Return the [x, y] coordinate for the center point of the cell that contains the specified text.  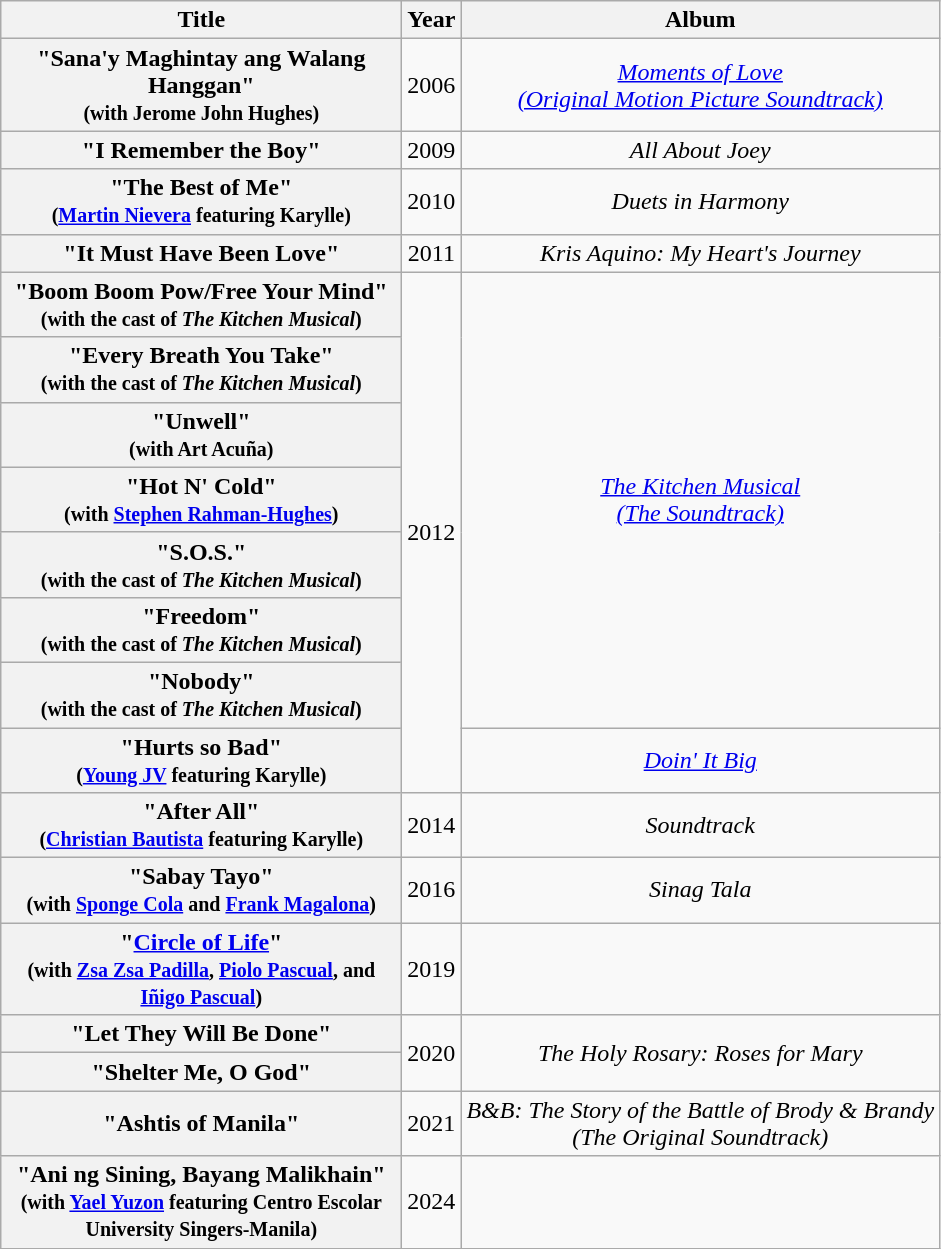
Duets in Harmony [700, 202]
The Kitchen Musical (The Soundtrack) [700, 500]
2021 [432, 1124]
"Ashtis of Manila" [202, 1124]
"Freedom" (with the cast of The Kitchen Musical) [202, 630]
2024 [432, 1202]
Soundtrack [700, 826]
"Hurts so Bad" (Young JV featuring Karylle) [202, 760]
2020 [432, 1053]
"Let They Will Be Done" [202, 1034]
Moments of Love (Original Motion Picture Soundtrack) [700, 85]
The Holy Rosary: Roses for Mary [700, 1053]
"It Must Have Been Love" [202, 253]
"I Remember the Boy" [202, 150]
2006 [432, 85]
"Every Breath You Take" (with the cast of The Kitchen Musical) [202, 370]
"After All" (Christian Bautista featuring Karylle) [202, 826]
B&B: The Story of the Battle of Brody & Brandy (The Original Soundtrack) [700, 1124]
"Sana'y Maghintay ang Walang Hanggan"(with Jerome John Hughes) [202, 85]
Title [202, 20]
2014 [432, 826]
"Hot N' Cold" (with Stephen Rahman-Hughes) [202, 500]
Album [700, 20]
"Shelter Me, O God" [202, 1072]
2019 [432, 969]
"The Best of Me" (Martin Nievera featuring Karylle) [202, 202]
"Boom Boom Pow/Free Your Mind" (with the cast of The Kitchen Musical) [202, 304]
2010 [432, 202]
"Sabay Tayo" (with Sponge Cola and Frank Magalona) [202, 890]
2012 [432, 532]
"S.O.S." (with the cast of The Kitchen Musical) [202, 564]
"Ani ng Sining, Bayang Malikhain" (with Yael Yuzon featuring Centro Escolar University Singers-Manila) [202, 1202]
"Nobody" (with the cast of The Kitchen Musical) [202, 694]
Year [432, 20]
All About Joey [700, 150]
"Unwell" (with Art Acuña) [202, 434]
2016 [432, 890]
2011 [432, 253]
Doin' It Big [700, 760]
Kris Aquino: My Heart's Journey [700, 253]
Sinag Tala [700, 890]
2009 [432, 150]
"Circle of Life" (with Zsa Zsa Padilla, Piolo Pascual, and Iñigo Pascual) [202, 969]
